Return [X, Y] of the center of cell containing provided text 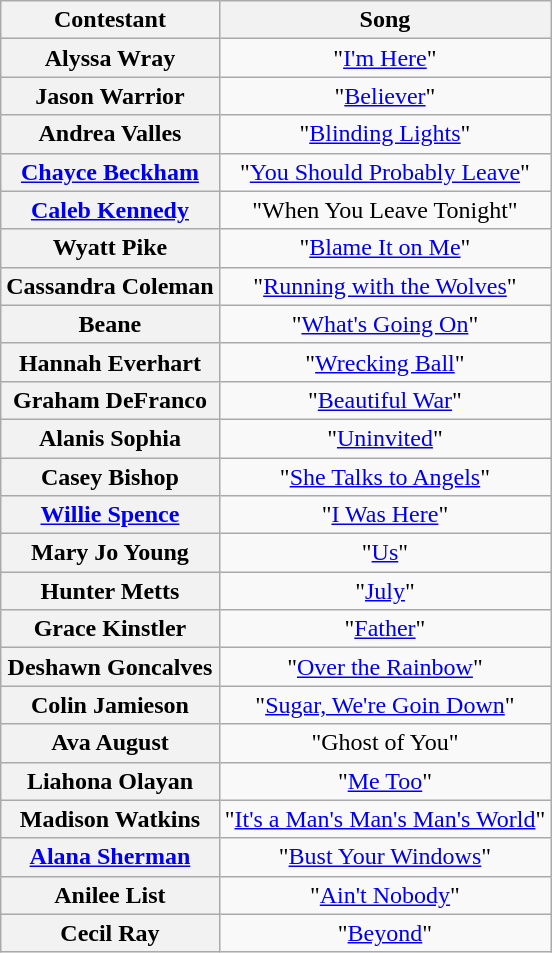
Hannah Everhart [110, 362]
"Blame It on Me" [385, 248]
"Us" [385, 553]
"Ain't Nobody" [385, 895]
Song [385, 20]
Deshawn Goncalves [110, 667]
"Beyond" [385, 933]
"Over the Rainbow" [385, 667]
Willie Spence [110, 515]
"When You Leave Tonight" [385, 210]
Mary Jo Young [110, 553]
"Wrecking Ball" [385, 362]
Jason Warrior [110, 96]
"I Was Here" [385, 515]
Chayce Beckham [110, 172]
Colin Jamieson [110, 705]
"Bust Your Windows" [385, 857]
Alyssa Wray [110, 58]
Contestant [110, 20]
Liahona Olayan [110, 781]
Cassandra Coleman [110, 286]
"She Talks to Angels" [385, 477]
Ava August [110, 743]
Caleb Kennedy [110, 210]
Alanis Sophia [110, 438]
"Blinding Lights" [385, 134]
"Ghost of You" [385, 743]
"Sugar, We're Goin Down" [385, 705]
"It's a Man's Man's Man's World" [385, 819]
Alana Sherman [110, 857]
"Beautiful War" [385, 400]
Cecil Ray [110, 933]
"What's Going On" [385, 324]
"Uninvited" [385, 438]
"I'm Here" [385, 58]
"Running with the Wolves" [385, 286]
"July" [385, 591]
Wyatt Pike [110, 248]
Casey Bishop [110, 477]
Hunter Metts [110, 591]
Anilee List [110, 895]
Andrea Valles [110, 134]
"Believer" [385, 96]
Graham DeFranco [110, 400]
"Me Too" [385, 781]
"You Should Probably Leave" [385, 172]
Beane [110, 324]
"Father" [385, 629]
Grace Kinstler [110, 629]
Madison Watkins [110, 819]
